Detect which cell encompasses the target text, then output its [x, y] center coordinate. 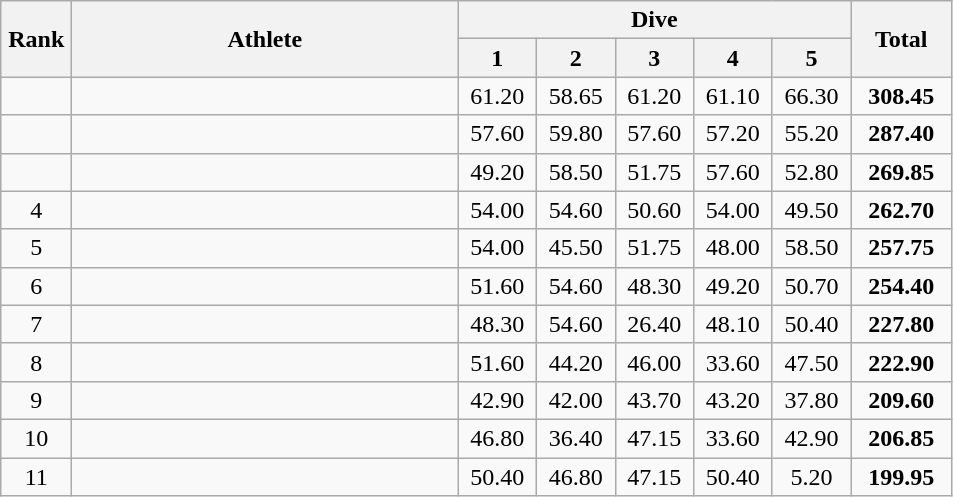
287.40 [902, 134]
227.80 [902, 324]
46.00 [654, 362]
26.40 [654, 324]
50.60 [654, 210]
50.70 [812, 286]
Dive [654, 20]
55.20 [812, 134]
37.80 [812, 400]
254.40 [902, 286]
36.40 [576, 438]
7 [36, 324]
3 [654, 58]
48.00 [734, 248]
262.70 [902, 210]
66.30 [812, 96]
57.20 [734, 134]
5.20 [812, 477]
222.90 [902, 362]
44.20 [576, 362]
1 [498, 58]
6 [36, 286]
Total [902, 39]
58.65 [576, 96]
2 [576, 58]
43.70 [654, 400]
257.75 [902, 248]
209.60 [902, 400]
206.85 [902, 438]
269.85 [902, 172]
10 [36, 438]
61.10 [734, 96]
8 [36, 362]
42.00 [576, 400]
52.80 [812, 172]
11 [36, 477]
Athlete [265, 39]
59.80 [576, 134]
9 [36, 400]
49.50 [812, 210]
43.20 [734, 400]
45.50 [576, 248]
Rank [36, 39]
48.10 [734, 324]
199.95 [902, 477]
308.45 [902, 96]
47.50 [812, 362]
